Output the (X, Y) coordinate of the center of the cell containing the given text.  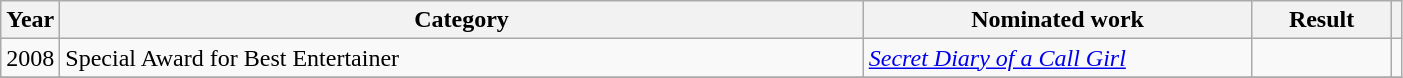
Special Award for Best Entertainer (462, 58)
Category (462, 20)
Result (1322, 20)
2008 (30, 58)
Year (30, 20)
Nominated work (1058, 20)
Secret Diary of a Call Girl (1058, 58)
